Identify which cell holds the provided text, then report its (X, Y) central coordinate. 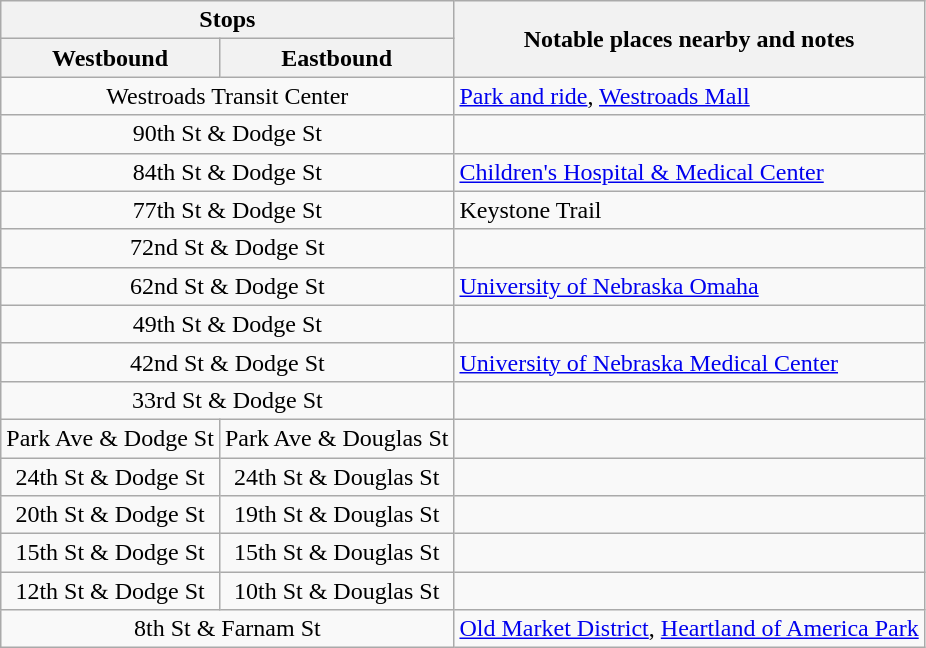
15th St & Douglas St (336, 553)
24th St & Douglas St (336, 477)
Park Ave & Douglas St (336, 438)
33rd St & Dodge St (228, 400)
Park and ride, Westroads Mall (689, 96)
Old Market District, Heartland of America Park (689, 629)
62nd St & Dodge St (228, 286)
20th St & Dodge St (110, 515)
15th St & Dodge St (110, 553)
24th St & Dodge St (110, 477)
8th St & Farnam St (228, 629)
Keystone Trail (689, 210)
Park Ave & Dodge St (110, 438)
Westbound (110, 58)
90th St & Dodge St (228, 134)
University of Nebraska Medical Center (689, 362)
49th St & Dodge St (228, 324)
Notable places nearby and notes (689, 39)
Children's Hospital & Medical Center (689, 172)
Stops (228, 20)
Westroads Transit Center (228, 96)
19th St & Douglas St (336, 515)
University of Nebraska Omaha (689, 286)
42nd St & Dodge St (228, 362)
72nd St & Dodge St (228, 248)
10th St & Douglas St (336, 591)
84th St & Dodge St (228, 172)
Eastbound (336, 58)
77th St & Dodge St (228, 210)
12th St & Dodge St (110, 591)
